Capture the cell that displays the provided text and extract its [x, y] central coordinate. 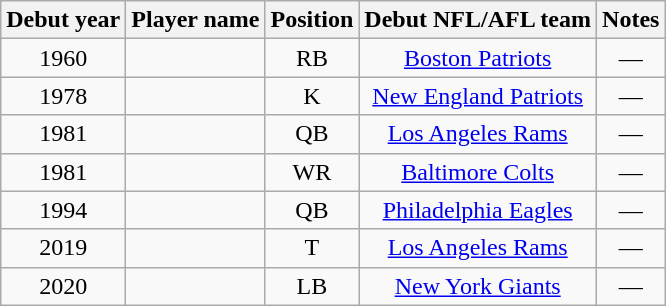
LB [312, 286]
Baltimore Colts [478, 172]
RB [312, 58]
1978 [64, 96]
K [312, 96]
1960 [64, 58]
Debut NFL/AFL team [478, 20]
Position [312, 20]
WR [312, 172]
Player name [196, 20]
1994 [64, 210]
2020 [64, 286]
Notes [631, 20]
New York Giants [478, 286]
New England Patriots [478, 96]
2019 [64, 248]
Philadelphia Eagles [478, 210]
T [312, 248]
Boston Patriots [478, 58]
Debut year [64, 20]
